Pinpoint the cell where the given text exists, returning its (x, y) midpoint coordinate. 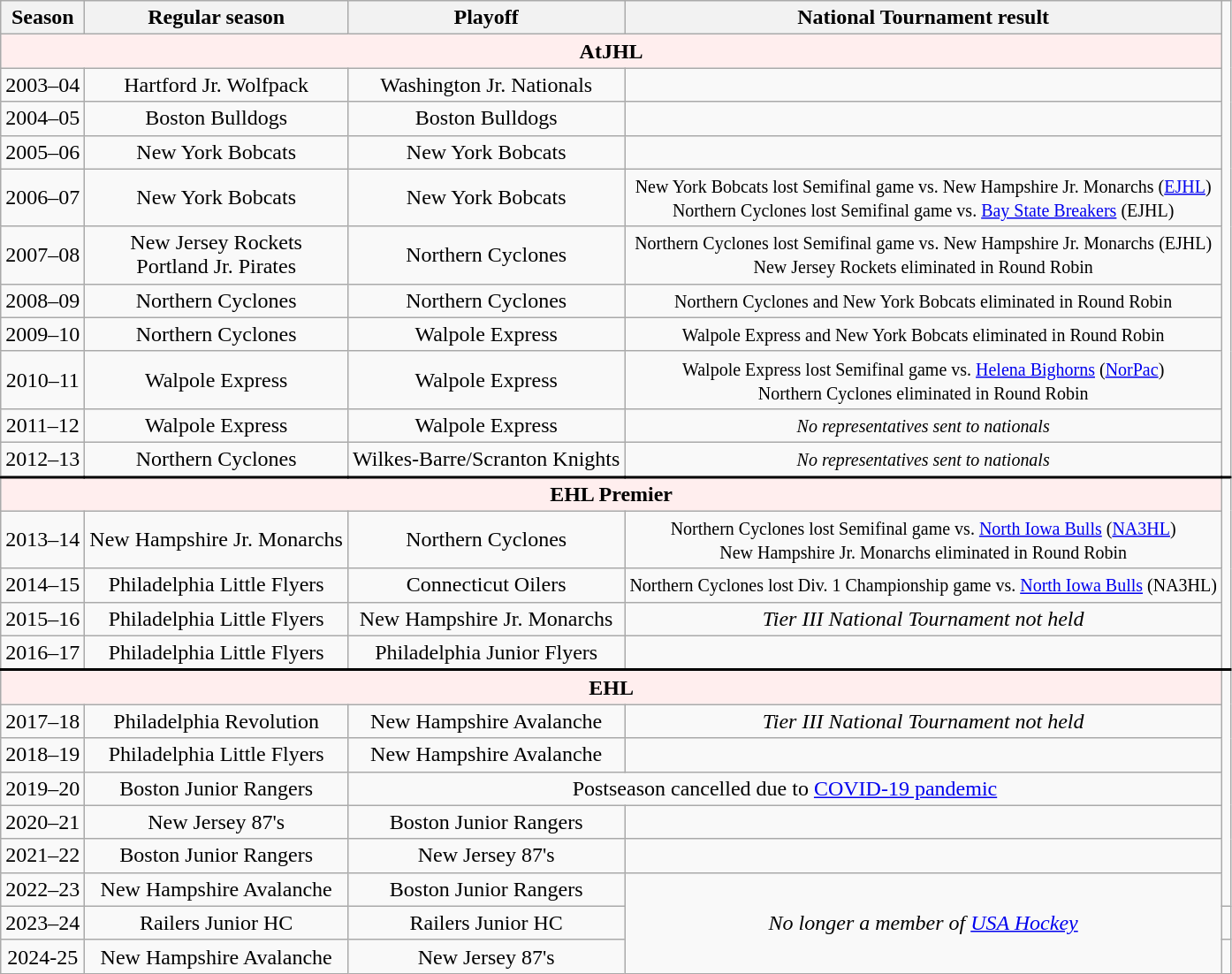
2019–20 (42, 788)
Walpole Express and New York Bobcats eliminated in Round Robin (924, 334)
Playoff (486, 18)
2010–11 (42, 380)
2016–17 (42, 652)
EHL Premier (612, 493)
2009–10 (42, 334)
Northern Cyclones lost Semifinal game vs. North Iowa Bulls (NA3HL)New Hampshire Jr. Monarchs eliminated in Round Robin (924, 539)
New Jersey RocketsPortland Jr. Pirates (217, 255)
Philadelphia Revolution (217, 721)
No longer a member of USA Hockey (924, 923)
Walpole Express lost Semifinal game vs. Helena Bighorns (NorPac)Northern Cyclones eliminated in Round Robin (924, 380)
Hartford Jr. Wolfpack (217, 85)
Postseason cancelled due to COVID-19 pandemic (785, 788)
2013–14 (42, 539)
2006–07 (42, 198)
2023–24 (42, 923)
2024-25 (42, 956)
2020–21 (42, 822)
2015–16 (42, 619)
National Tournament result (924, 18)
2018–19 (42, 755)
2003–04 (42, 85)
AtJHL (612, 51)
2014–15 (42, 585)
2004–05 (42, 118)
Connecticut Oilers (486, 585)
2012–13 (42, 460)
Wilkes-Barre/Scranton Knights (486, 460)
2011–12 (42, 425)
EHL (612, 688)
2008–09 (42, 301)
2021–22 (42, 856)
Washington Jr. Nationals (486, 85)
2017–18 (42, 721)
Northern Cyclones lost Semifinal game vs. New Hampshire Jr. Monarchs (EJHL)New Jersey Rockets eliminated in Round Robin (924, 255)
Season (42, 18)
2007–08 (42, 255)
2022–23 (42, 889)
New York Bobcats lost Semifinal game vs. New Hampshire Jr. Monarchs (EJHL)Northern Cyclones lost Semifinal game vs. Bay State Breakers (EJHL) (924, 198)
Northern Cyclones lost Div. 1 Championship game vs. North Iowa Bulls (NA3HL) (924, 585)
2005–06 (42, 152)
Regular season (217, 18)
Philadelphia Junior Flyers (486, 652)
Northern Cyclones and New York Bobcats eliminated in Round Robin (924, 301)
